Return (X, Y) of the center of cell containing provided text 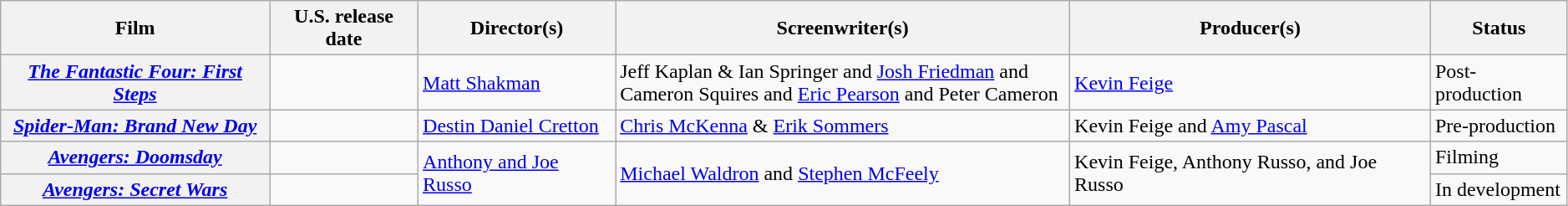
Post-production (1499, 82)
Kevin Feige (1251, 82)
Screenwriter(s) (843, 28)
Avengers: Doomsday (135, 157)
Matt Shakman (517, 82)
Director(s) (517, 28)
Filming (1499, 157)
Anthony and Joe Russo (517, 173)
Avengers: Secret Wars (135, 189)
Destin Daniel Cretton (517, 126)
U.S. release date (343, 28)
Michael Waldron and Stephen McFeely (843, 173)
Kevin Feige, Anthony Russo, and Joe Russo (1251, 173)
Status (1499, 28)
Kevin Feige and Amy Pascal (1251, 126)
Pre-production (1499, 126)
Producer(s) (1251, 28)
In development (1499, 189)
Film (135, 28)
Jeff Kaplan & Ian Springer and Josh Friedman and Cameron Squires and Eric Pearson and Peter Cameron (843, 82)
Spider-Man: Brand New Day (135, 126)
The Fantastic Four: First Steps (135, 82)
Chris McKenna & Erik Sommers (843, 126)
